For the text-containing cell, return its midpoint in (X, Y) coordinate format. 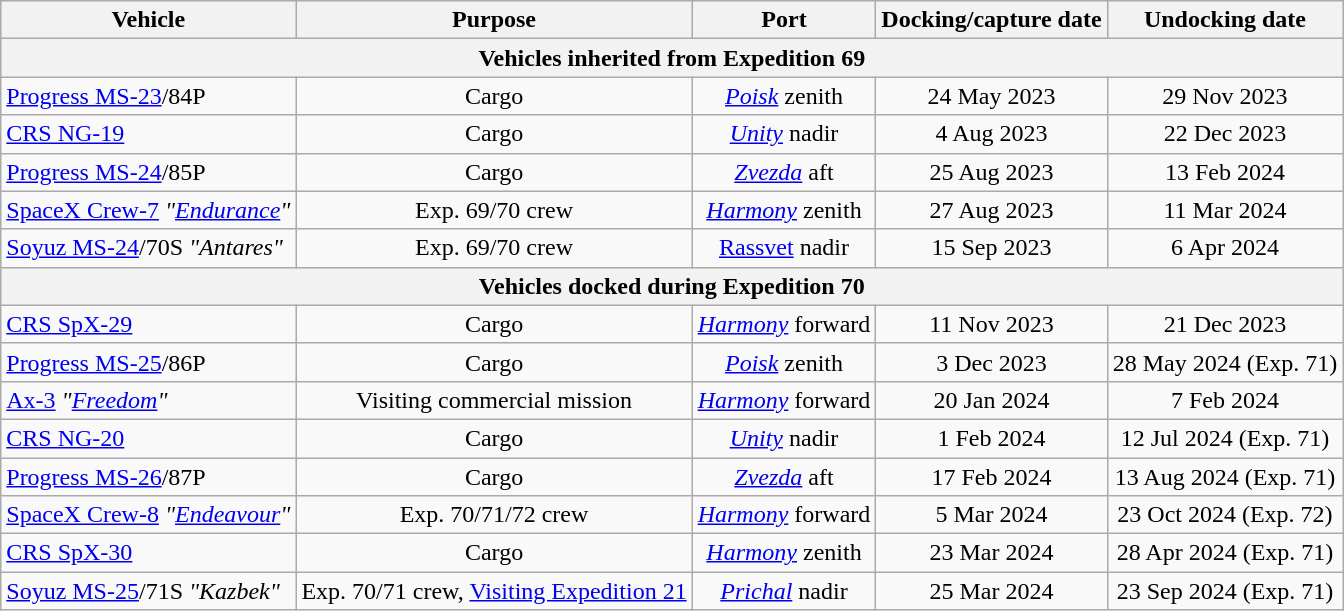
13 Feb 2024 (1225, 172)
Soyuz MS-25/71S "Kazbek" (148, 591)
Rassvet nadir (784, 248)
CRS NG-19 (148, 134)
CRS SpX-29 (148, 324)
29 Nov 2023 (1225, 96)
17 Feb 2024 (992, 477)
CRS NG-20 (148, 438)
25 Aug 2023 (992, 172)
6 Apr 2024 (1225, 248)
23 Oct 2024 (Exp. 72) (1225, 515)
Progress MS-26/87P (148, 477)
11 Nov 2023 (992, 324)
Vehicles docked during Expedition 70 (672, 286)
12 Jul 2024 (Exp. 71) (1225, 438)
22 Dec 2023 (1225, 134)
1 Feb 2024 (992, 438)
11 Mar 2024 (1225, 210)
23 Mar 2024 (992, 553)
3 Dec 2023 (992, 362)
Soyuz MS-24/70S "Antares" (148, 248)
Progress MS-24/85P (148, 172)
Vehicles inherited from Expedition 69 (672, 58)
25 Mar 2024 (992, 591)
Exp. 70/71 crew, Visiting Expedition 21 (494, 591)
Visiting commercial mission (494, 400)
7 Feb 2024 (1225, 400)
27 Aug 2023 (992, 210)
23 Sep 2024 (Exp. 71) (1225, 591)
Prichal nadir (784, 591)
4 Aug 2023 (992, 134)
Purpose (494, 20)
CRS SpX-30 (148, 553)
Ax-3 "Freedom" (148, 400)
Progress MS-25/86P (148, 362)
SpaceX Crew-7 "Endurance" (148, 210)
20 Jan 2024 (992, 400)
Undocking date (1225, 20)
21 Dec 2023 (1225, 324)
Port (784, 20)
Progress MS-23/84P (148, 96)
28 May 2024 (Exp. 71) (1225, 362)
Exp. 70/71/72 crew (494, 515)
13 Aug 2024 (Exp. 71) (1225, 477)
24 May 2023 (992, 96)
Docking/capture date (992, 20)
Vehicle (148, 20)
15 Sep 2023 (992, 248)
28 Apr 2024 (Exp. 71) (1225, 553)
SpaceX Crew-8 "Endeavour" (148, 515)
5 Mar 2024 (992, 515)
